Extract the [X, Y] coordinate from the center of the cell holding the provided text.  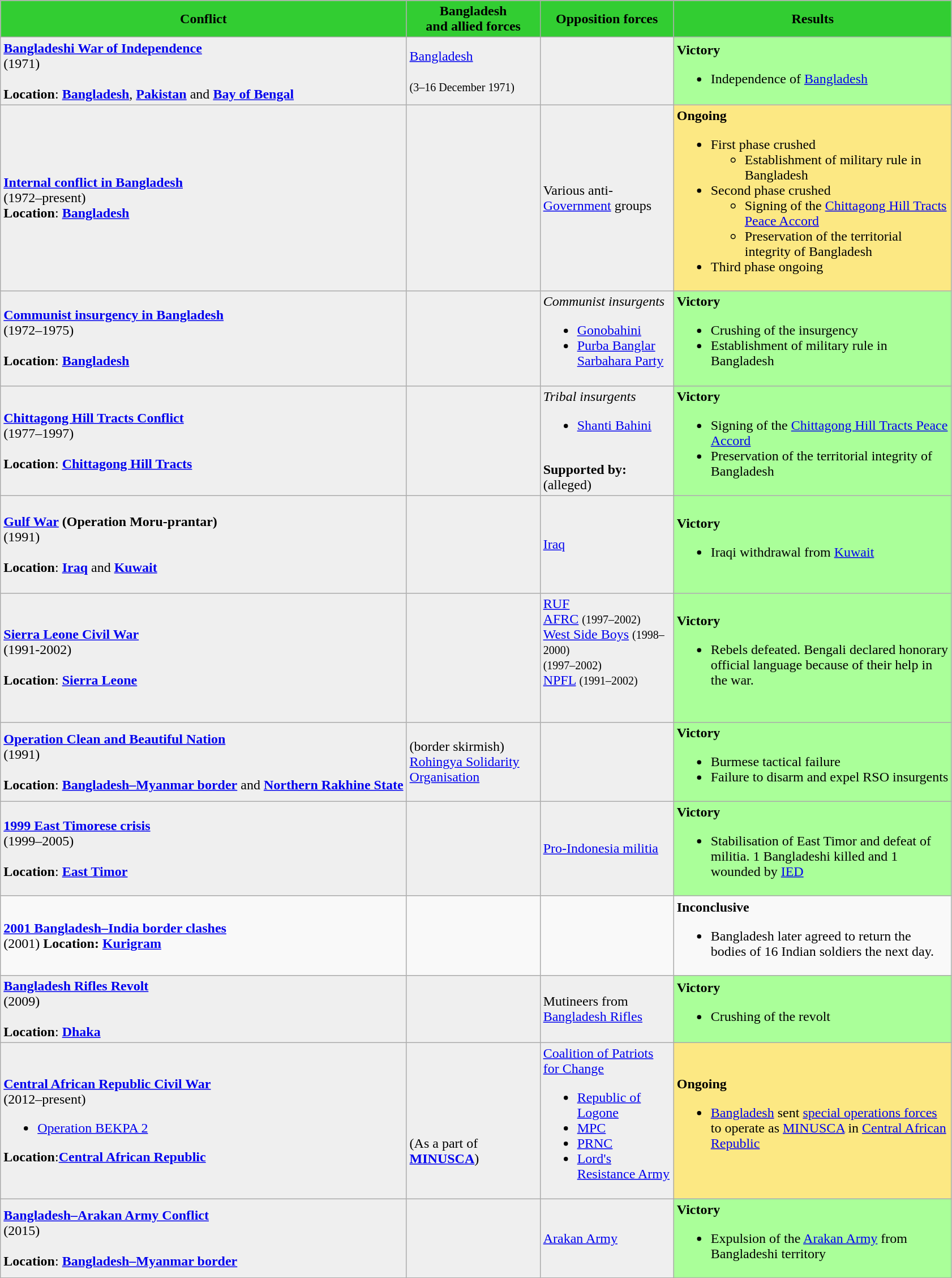
Coalition of Patriots for ChangeRepublic of LogoneMPCPRNCLord's Resistance Army [607, 1120]
Bangladesh–Arakan Army Conflict (2015) Location: Bangladesh–Myanmar border [204, 1238]
VictoryCrushing of the revolt [813, 1009]
Communist insurgency in Bangladesh (1972–1975) Location: Bangladesh [204, 339]
VictoryExpulsion of the Arakan Army from Bangladeshi territory [813, 1238]
VictoryStabilisation of East Timor and defeat of militia. 1 Bangladeshi killed and 1 wounded by IED [813, 848]
Results [813, 19]
Conflict [204, 19]
(border skirmish) Rohingya Solidarity Organisation [473, 762]
VictoryRebels defeated. Bengali declared honorary official language because of their help in the war. [813, 658]
Various anti-Government groups [607, 198]
Chittagong Hill Tracts Conflict (1977–1997) Location: Chittagong Hill Tracts [204, 441]
VictoryIndependence of Bangladesh [813, 71]
Sierra Leone Civil War (1991-2002) Location: Sierra Leone [204, 658]
VictoryIraqi withdrawal from Kuwait [813, 545]
OngoingBangladesh sent special operations forces to operate as MINUSCA in Central African Republic [813, 1120]
Tribal insurgents Shanti BahiniSupported by: (alleged) [607, 441]
Mutineers from Bangladesh Rifles [607, 1009]
Central African Republic Civil War (2012–present)Operation BEKPA 2Location:Central African Republic [204, 1120]
Bangladesh (3–16 December 1971) [473, 71]
Opposition forces [607, 19]
Communist insurgents Gonobahini Purba Banglar Sarbahara Party [607, 339]
(As a part of MINUSCA) [473, 1120]
2001 Bangladesh–India border clashes(2001) Location: Kurigram [204, 935]
1999 East Timorese crisis (1999–2005) Location: East Timor [204, 848]
RUF AFRC (1997–2002) West Side Boys (1998–2000) (1997–2002) NPFL (1991–2002) [607, 658]
Bangladeshand allied forces [473, 19]
Pro-Indonesia militia [607, 848]
Internal conflict in Bangladesh (1972–present)Location: Bangladesh [204, 198]
Arakan Army [607, 1238]
Bangladeshi War of Independence (1971) Location: Bangladesh, Pakistan and Bay of Bengal [204, 71]
Operation Clean and Beautiful Nation (1991) Location: Bangladesh–Myanmar border and Northern Rakhine State [204, 762]
InconclusiveBangladesh later agreed to return the bodies of 16 Indian soldiers the next day. [813, 935]
Bangladesh Rifles Revolt (2009) Location: Dhaka [204, 1009]
VictoryBurmese tactical failureFailure to disarm and expel RSO insurgents [813, 762]
VictorySigning of the Chittagong Hill Tracts Peace AccordPreservation of the territorial integrity of Bangladesh [813, 441]
VictoryCrushing of the insurgencyEstablishment of military rule in Bangladesh [813, 339]
Iraq [607, 545]
Gulf War (Operation Moru-prantar) (1991) Location: Iraq and Kuwait [204, 545]
